For the text-containing cell, return its midpoint in [x, y] coordinate format. 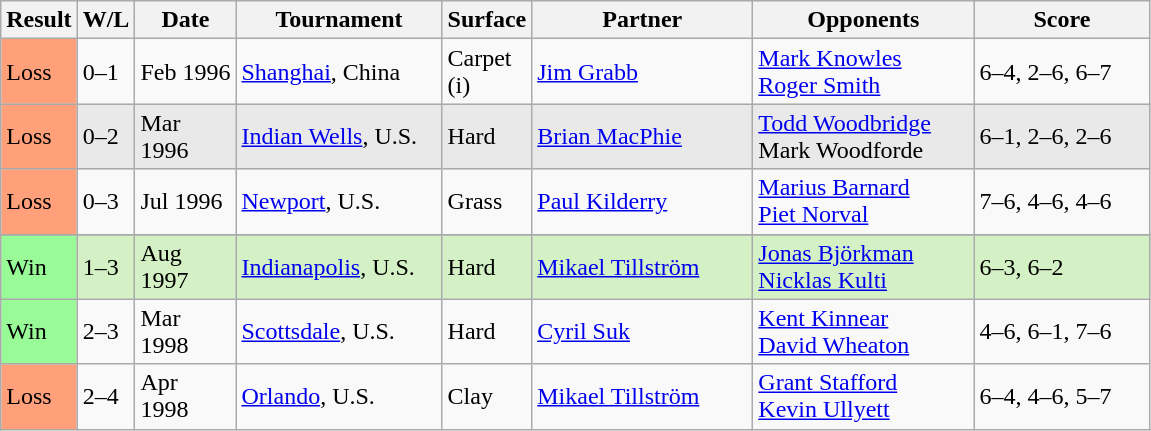
Marius Barnard Piet Norval [864, 202]
2–3 [106, 332]
6–1, 2–6, 2–6 [1062, 136]
Todd Woodbridge Mark Woodforde [864, 136]
Kent Kinnear David Wheaton [864, 332]
Grant Stafford Kevin Ullyett [864, 396]
Opponents [864, 20]
0–2 [106, 136]
Date [186, 20]
Result [39, 20]
6–4, 4–6, 5–7 [1062, 396]
0–3 [106, 202]
Orlando, U.S. [339, 396]
Score [1062, 20]
Feb 1996 [186, 72]
Mar 1998 [186, 332]
Tournament [339, 20]
Jim Grabb [642, 72]
1–3 [106, 266]
Paul Kilderry [642, 202]
Surface [487, 20]
Jul 1996 [186, 202]
Cyril Suk [642, 332]
W/L [106, 20]
Brian MacPhie [642, 136]
6–4, 2–6, 6–7 [1062, 72]
Mark Knowles Roger Smith [864, 72]
7–6, 4–6, 4–6 [1062, 202]
2–4 [106, 396]
Apr 1998 [186, 396]
Carpet (i) [487, 72]
6–3, 6–2 [1062, 266]
Scottsdale, U.S. [339, 332]
0–1 [106, 72]
Shanghai, China [339, 72]
Indian Wells, U.S. [339, 136]
Indianapolis, U.S. [339, 266]
Aug 1997 [186, 266]
Partner [642, 20]
Mar 1996 [186, 136]
Newport, U.S. [339, 202]
Clay [487, 396]
4–6, 6–1, 7–6 [1062, 332]
Grass [487, 202]
Jonas Björkman Nicklas Kulti [864, 266]
